Extract the [x, y] coordinate from the center of the cell holding the provided text.  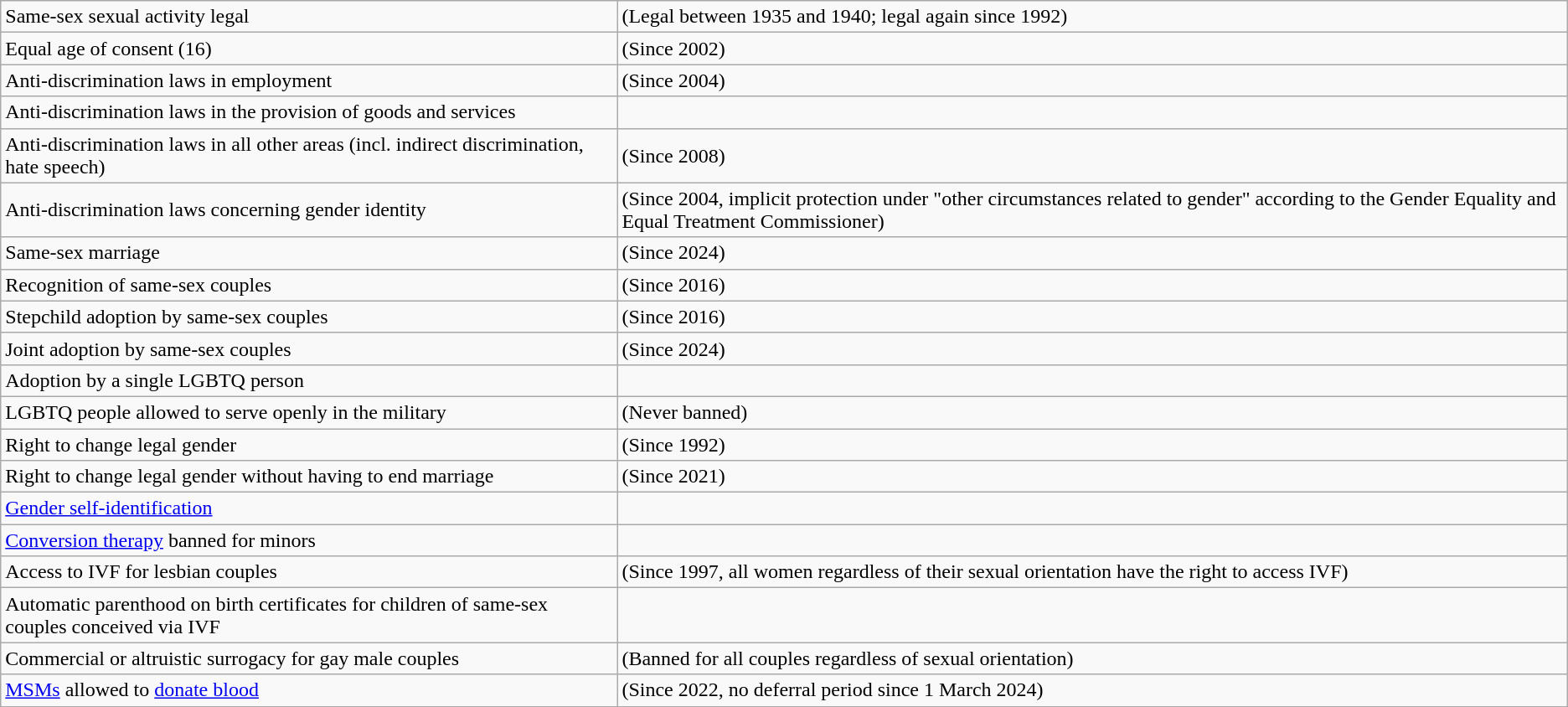
Same-sex marriage [309, 253]
Anti-discrimination laws in employment [309, 80]
Anti-discrimination laws concerning gender identity [309, 209]
Right to change legal gender [309, 445]
Gender self-identification [309, 508]
MSMs allowed to donate blood [309, 690]
(Legal between 1935 and 1940; legal again since 1992) [1092, 17]
(Since 2008) [1092, 156]
(Never banned) [1092, 412]
(Since 2004) [1092, 80]
Automatic parenthood on birth certificates for children of same-sex couples conceived via IVF [309, 615]
LGBTQ people allowed to serve openly in the military [309, 412]
Commercial or altruistic surrogacy for gay male couples [309, 658]
(Banned for all couples regardless of sexual orientation) [1092, 658]
(Since 2021) [1092, 477]
Right to change legal gender without having to end marriage [309, 477]
Stepchild adoption by same-sex couples [309, 317]
(Since 2002) [1092, 49]
(Since 1997, all women regardless of their sexual orientation have the right to access IVF) [1092, 572]
Joint adoption by same-sex couples [309, 348]
Conversion therapy banned for minors [309, 540]
Anti-discrimination laws in all other areas (incl. indirect discrimination, hate speech) [309, 156]
(Since 1992) [1092, 445]
(Since 2022, no deferral period since 1 March 2024) [1092, 690]
Equal age of consent (16) [309, 49]
Anti-discrimination laws in the provision of goods and services [309, 112]
(Since 2004, implicit protection under "other circumstances related to gender" according to the Gender Equality and Equal Treatment Commissioner) [1092, 209]
Recognition of same-sex couples [309, 285]
Adoption by a single LGBTQ person [309, 380]
Access to IVF for lesbian couples [309, 572]
Same-sex sexual activity legal [309, 17]
